Find where the given text appears and provide that cell's center as (X, Y) coordinate. 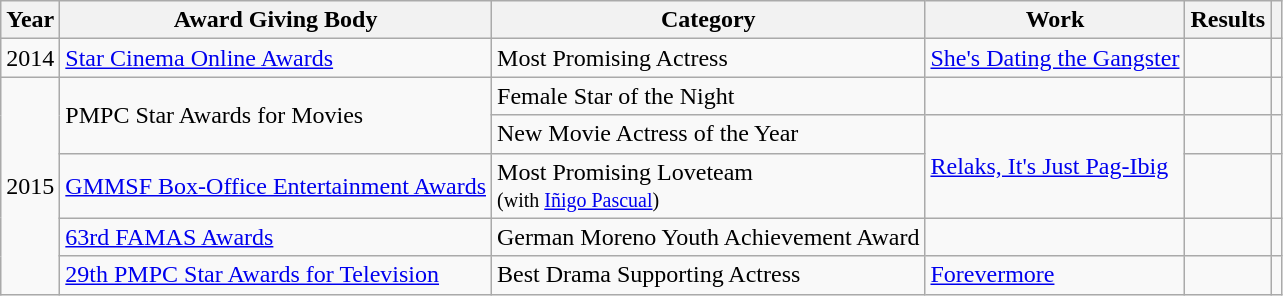
Award Giving Body (276, 20)
Year (30, 20)
Results (1228, 20)
Best Drama Supporting Actress (708, 275)
PMPC Star Awards for Movies (276, 115)
2015 (30, 186)
Category (708, 20)
Most Promising Loveteam (with Iñigo Pascual) (708, 186)
Star Cinema Online Awards (276, 58)
29th PMPC Star Awards for Television (276, 275)
2014 (30, 58)
She's Dating the Gangster (1055, 58)
GMMSF Box-Office Entertainment Awards (276, 186)
Female Star of the Night (708, 96)
New Movie Actress of the Year (708, 134)
Relaks, It's Just Pag-Ibig (1055, 166)
Most Promising Actress (708, 58)
German Moreno Youth Achievement Award (708, 237)
Forevermore (1055, 275)
63rd FAMAS Awards (276, 237)
Work (1055, 20)
